Locate the cell with the specified text and output its [X, Y] center coordinate. 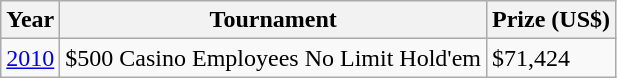
Tournament [274, 20]
2010 [30, 58]
Prize (US$) [550, 20]
$71,424 [550, 58]
Year [30, 20]
$500 Casino Employees No Limit Hold'em [274, 58]
